From the cell containing the given text, extract its center point as [X, Y] coordinate. 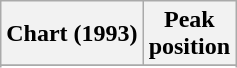
Peakposition [189, 34]
Chart (1993) [72, 34]
